From the cell containing the given text, extract its center point as [X, Y] coordinate. 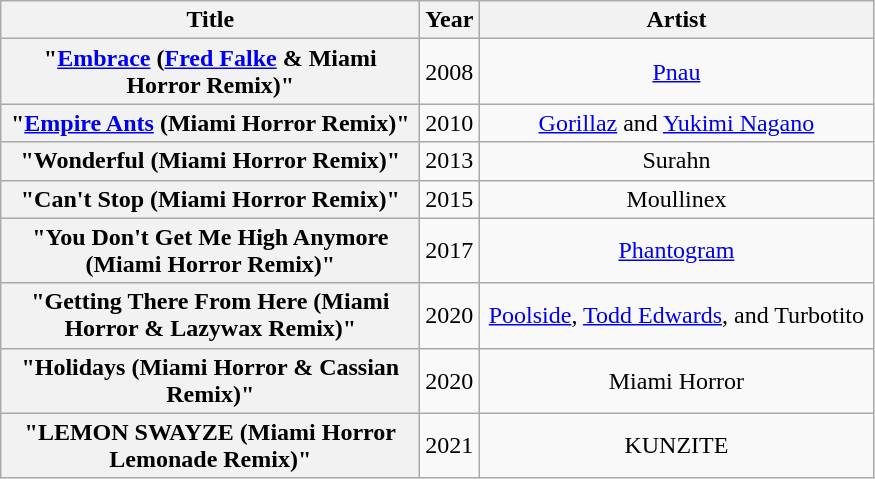
2010 [450, 123]
"Holidays (Miami Horror & Cassian Remix)" [210, 380]
Title [210, 20]
Poolside, Todd Edwards, and Turbotito [676, 316]
2015 [450, 199]
"You Don't Get Me High Anymore (Miami Horror Remix)" [210, 250]
Gorillaz and Yukimi Nagano [676, 123]
"Wonderful (Miami Horror Remix)" [210, 161]
Pnau [676, 72]
2013 [450, 161]
Artist [676, 20]
Surahn [676, 161]
Year [450, 20]
2021 [450, 446]
Phantogram [676, 250]
KUNZITE [676, 446]
"LEMON SWAYZE (Miami Horror Lemonade Remix)" [210, 446]
Miami Horror [676, 380]
"Empire Ants (Miami Horror Remix)" [210, 123]
"Can't Stop (Miami Horror Remix)" [210, 199]
"Embrace (Fred Falke & Miami Horror Remix)" [210, 72]
Moullinex [676, 199]
2008 [450, 72]
2017 [450, 250]
"Getting There From Here (Miami Horror & Lazywax Remix)" [210, 316]
